Extract the [X, Y] coordinate from the center of the cell holding the provided text.  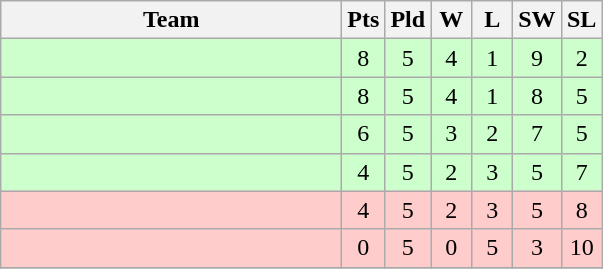
9 [537, 58]
SW [537, 20]
W [452, 20]
Pts [364, 20]
10 [582, 248]
Pld [408, 20]
6 [364, 134]
SL [582, 20]
L [492, 20]
Team [172, 20]
